From the cell containing the given text, extract its center point as (X, Y) coordinate. 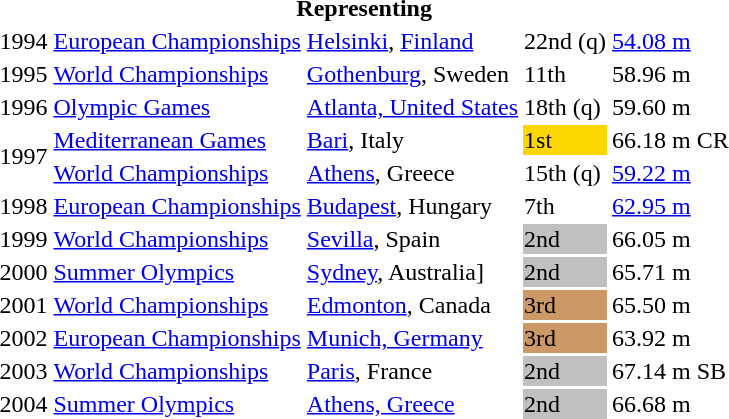
18th (q) (566, 107)
Olympic Games (177, 107)
Helsinki, Finland (412, 41)
Munich, Germany (412, 338)
Sydney, Australia] (412, 272)
Gothenburg, Sweden (412, 74)
Paris, France (412, 371)
Budapest, Hungary (412, 206)
Sevilla, Spain (412, 239)
7th (566, 206)
22nd (q) (566, 41)
15th (q) (566, 173)
1st (566, 140)
Bari, Italy (412, 140)
Edmonton, Canada (412, 305)
Atlanta, United States (412, 107)
Mediterranean Games (177, 140)
11th (566, 74)
